Locate the cell with the specified text and output its (x, y) center coordinate. 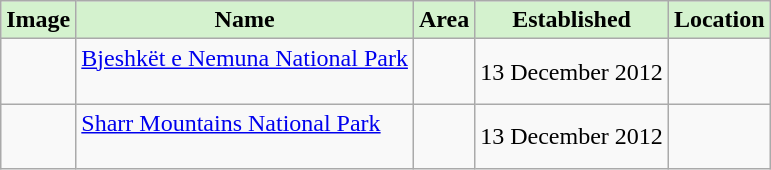
Name (245, 20)
Sharr Mountains National Park (245, 136)
Location (719, 20)
Area (444, 20)
Bjeshkët e Nemuna National Park (245, 72)
Image (38, 20)
Established (572, 20)
